Detect which cell encompasses the target text, then output its [X, Y] center coordinate. 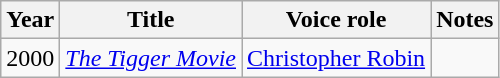
Year [30, 20]
Christopher Robin [336, 58]
Notes [465, 20]
Title [151, 20]
Voice role [336, 20]
2000 [30, 58]
The Tigger Movie [151, 58]
